Search for the cell housing the specified text and yield its [x, y] center coordinate. 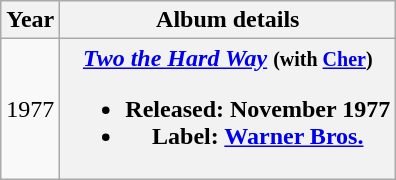
Album details [228, 20]
Two the Hard Way (with Cher)Released: November 1977Label: Warner Bros. [228, 109]
1977 [30, 109]
Year [30, 20]
